Determine the [X, Y] coordinate at the center of the cell enclosing the given text.  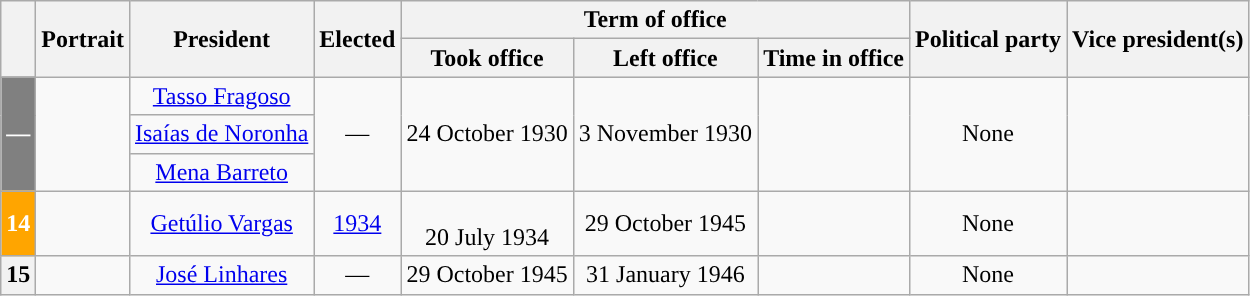
Elected [358, 39]
Mena Barreto [221, 172]
14 [18, 224]
President [221, 39]
3 November 1930 [665, 134]
Term of office [656, 20]
20 July 1934 [487, 224]
Took office [487, 58]
1934 [358, 224]
31 January 1946 [665, 275]
José Linhares [221, 275]
Getúlio Vargas [221, 224]
Left office [665, 58]
Tasso Fragoso [221, 96]
24 October 1930 [487, 134]
Vice president(s) [1158, 39]
Time in office [834, 58]
Political party [988, 39]
Isaías de Noronha [221, 134]
15 [18, 275]
Portrait [83, 39]
